Determine the (X, Y) coordinate at the center of the cell enclosing the given text.  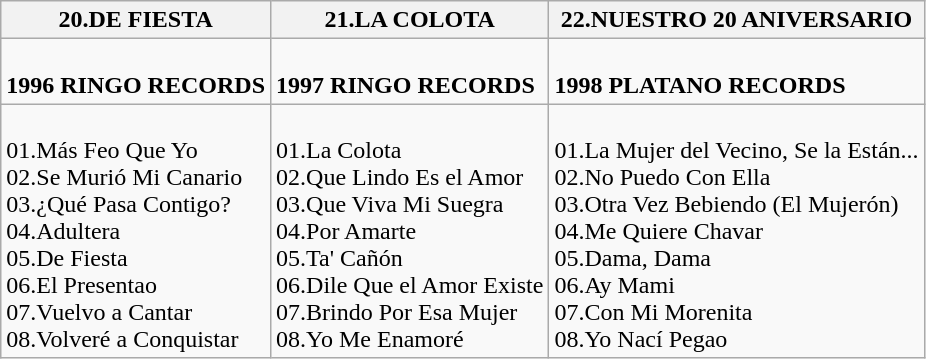
01.Más Feo Que Yo02.Se Murió Mi Canario03.¿Qué Pasa Contigo?04.Adultera05.De Fiesta06.El Presentao07.Vuelvo a Cantar08.Volveré a Conquistar (136, 231)
01.La Colota02.Que Lindo Es el Amor03.Que Viva Mi Suegra04.Por Amarte05.Ta' Cañón06.Dile Que el Amor Existe07.Brindo Por Esa Mujer08.Yo Me Enamoré (410, 231)
1998 PLATANO RECORDS (736, 72)
20.DE FIESTA (136, 20)
21.LA COLOTA (410, 20)
22.NUESTRO 20 ANIVERSARIO (736, 20)
1997 RINGO RECORDS (410, 72)
1996 RINGO RECORDS (136, 72)
